From the cell containing the given text, extract its center point as (X, Y) coordinate. 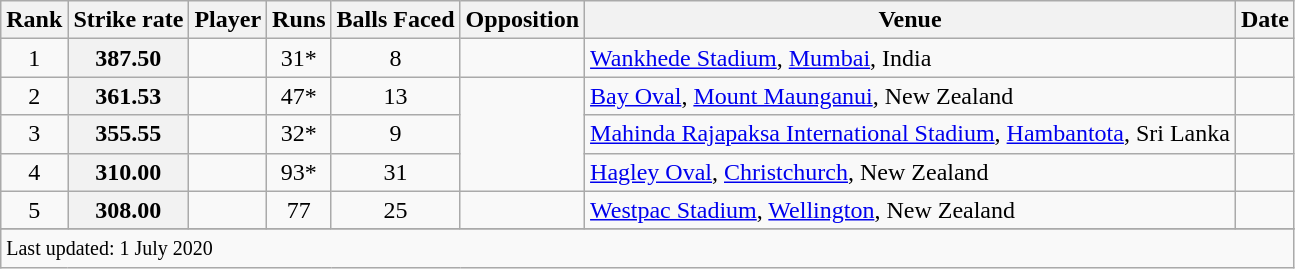
5 (34, 210)
Last updated: 1 July 2020 (648, 248)
77 (299, 210)
Venue (910, 20)
Balls Faced (396, 20)
32* (299, 134)
31 (396, 172)
93* (299, 172)
Mahinda Rajapaksa International Stadium, Hambantota, Sri Lanka (910, 134)
Wankhede Stadium, Mumbai, India (910, 58)
310.00 (128, 172)
31* (299, 58)
3 (34, 134)
8 (396, 58)
355.55 (128, 134)
Rank (34, 20)
1 (34, 58)
Bay Oval, Mount Maunganui, New Zealand (910, 96)
Strike rate (128, 20)
4 (34, 172)
Player (228, 20)
308.00 (128, 210)
387.50 (128, 58)
Opposition (522, 20)
Runs (299, 20)
9 (396, 134)
Date (1264, 20)
Hagley Oval, Christchurch, New Zealand (910, 172)
2 (34, 96)
361.53 (128, 96)
25 (396, 210)
Westpac Stadium, Wellington, New Zealand (910, 210)
13 (396, 96)
47* (299, 96)
